Determine the [x, y] coordinate at the center of the cell enclosing the given text.  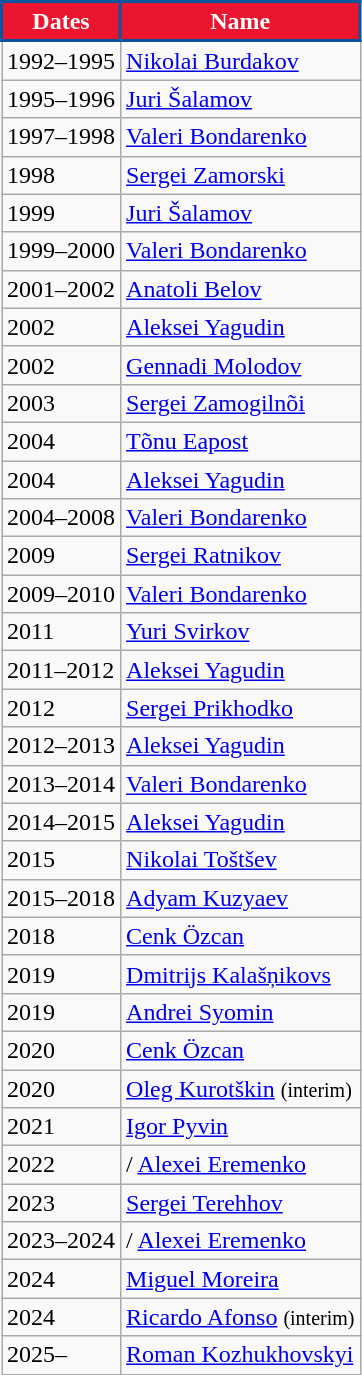
2022 [62, 1165]
2018 [62, 936]
2011–2012 [62, 670]
Yuri Svirkov [240, 632]
Nikolai Burdakov [240, 60]
Oleg Kurotškin (interim) [240, 1089]
Miguel Moreira [240, 1279]
2003 [62, 403]
1995–1996 [62, 99]
2004–2008 [62, 518]
Adyam Kuzyaev [240, 898]
2023 [62, 1203]
2001–2002 [62, 289]
2015–2018 [62, 898]
2012–2013 [62, 746]
1992–1995 [62, 60]
2021 [62, 1127]
2023–2024 [62, 1241]
2014–2015 [62, 822]
Sergei Zamorski [240, 175]
2012 [62, 708]
Sergei Zamogilnõi [240, 403]
Sergei Prikhodko [240, 708]
2013–2014 [62, 784]
Name [240, 22]
1999–2000 [62, 251]
2025– [62, 1355]
Ricardo Afonso (interim) [240, 1317]
2009–2010 [62, 594]
Roman Kozhukhovskyi [240, 1355]
Tõnu Eapost [240, 441]
Sergei Terehhov [240, 1203]
Andrei Syomin [240, 1012]
Dates [62, 22]
Sergei Ratnikov [240, 556]
1997–1998 [62, 137]
Igor Pyvin [240, 1127]
1998 [62, 175]
Gennadi Molodov [240, 365]
Dmitrijs Kalašņikovs [240, 974]
2011 [62, 632]
2009 [62, 556]
Anatoli Belov [240, 289]
1999 [62, 213]
2015 [62, 860]
Nikolai Toštšev [240, 860]
